Provide the [X, Y] coordinate of the cell's center where the given text is located.  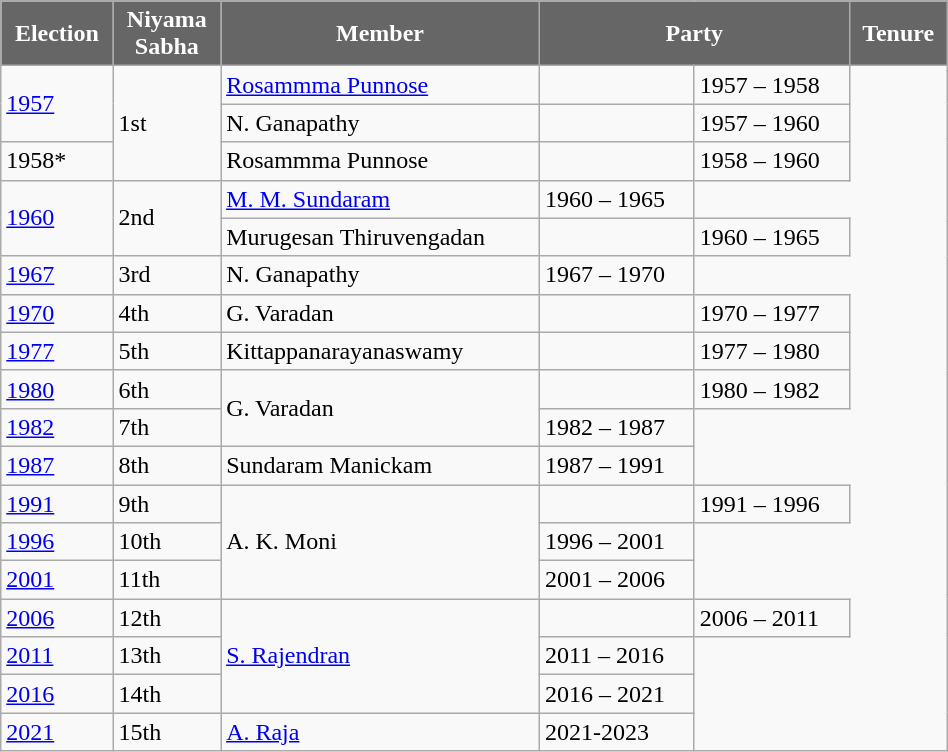
1977 [57, 351]
Murugesan Thiruvengadan [380, 237]
6th [167, 389]
1987 – 1991 [616, 465]
4th [167, 313]
1958* [57, 161]
A. Raja [380, 732]
2001 – 2006 [616, 580]
1980 [57, 389]
S. Rajendran [380, 656]
2006 [57, 618]
2021 [57, 732]
10th [167, 542]
1996 – 2001 [616, 542]
A. K. Moni [380, 541]
Kittappanarayanaswamy [380, 351]
1967 – 1970 [616, 275]
1958 – 1960 [772, 161]
1960 [57, 218]
1967 [57, 275]
1970 [57, 313]
Election [57, 34]
2016 [57, 694]
1982 – 1987 [616, 427]
2006 – 2011 [772, 618]
1991 [57, 503]
1977 – 1980 [772, 351]
NiyamaSabha [167, 34]
5th [167, 351]
2011 [57, 656]
M. M. Sundaram [380, 199]
11th [167, 580]
1st [167, 123]
2016 – 2021 [616, 694]
1987 [57, 465]
13th [167, 656]
1982 [57, 427]
2011 – 2016 [616, 656]
9th [167, 503]
2nd [167, 218]
1957 – 1960 [772, 123]
Member [380, 34]
15th [167, 732]
Sundaram Manickam [380, 465]
14th [167, 694]
1957 [57, 104]
1991 – 1996 [772, 503]
8th [167, 465]
2021-2023 [616, 732]
Tenure [898, 34]
1970 – 1977 [772, 313]
3rd [167, 275]
7th [167, 427]
1996 [57, 542]
1957 – 1958 [772, 85]
2001 [57, 580]
Party [694, 34]
12th [167, 618]
1980 – 1982 [772, 389]
